Extract the [X, Y] coordinate from the center of the cell holding the provided text.  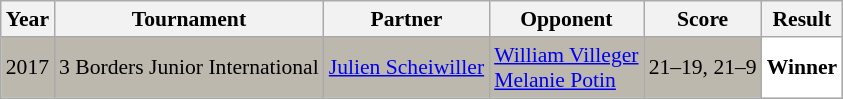
Partner [406, 19]
Tournament [189, 19]
3 Borders Junior International [189, 68]
Opponent [566, 19]
Result [802, 19]
2017 [28, 68]
Julien Scheiwiller [406, 68]
Winner [802, 68]
Score [703, 19]
William Villeger Melanie Potin [566, 68]
Year [28, 19]
21–19, 21–9 [703, 68]
